Determine the [x, y] coordinate at the center of the cell enclosing the given text.  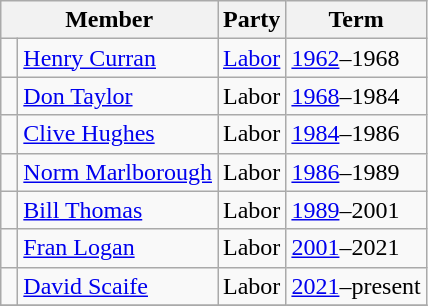
Norm Marlborough [118, 172]
2001–2021 [356, 248]
1968–1984 [356, 96]
1984–1986 [356, 134]
Term [356, 20]
Party [252, 20]
1989–2001 [356, 210]
David Scaife [118, 286]
1986–1989 [356, 172]
Member [110, 20]
Bill Thomas [118, 210]
Henry Curran [118, 58]
Clive Hughes [118, 134]
Fran Logan [118, 248]
Don Taylor [118, 96]
1962–1968 [356, 58]
2021–present [356, 286]
